Find where the given text appears and provide that cell's center as [x, y] coordinate. 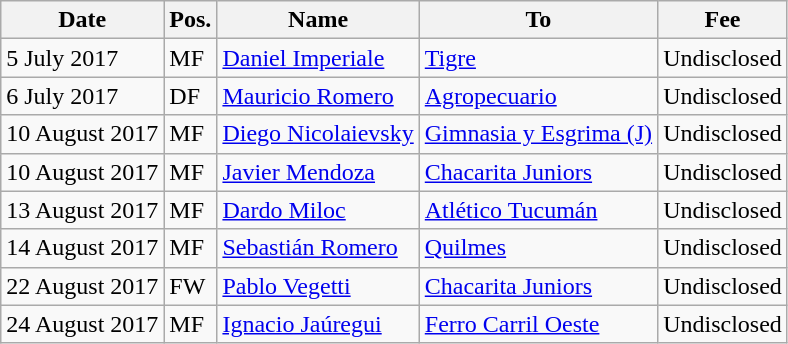
Ignacio Jaúregui [318, 324]
Dardo Miloc [318, 210]
To [538, 20]
6 July 2017 [82, 96]
24 August 2017 [82, 324]
Atlético Tucumán [538, 210]
Quilmes [538, 248]
DF [190, 96]
Agropecuario [538, 96]
Date [82, 20]
Tigre [538, 58]
Pos. [190, 20]
Name [318, 20]
Fee [723, 20]
13 August 2017 [82, 210]
Pablo Vegetti [318, 286]
Daniel Imperiale [318, 58]
5 July 2017 [82, 58]
Ferro Carril Oeste [538, 324]
22 August 2017 [82, 286]
FW [190, 286]
Gimnasia y Esgrima (J) [538, 134]
Javier Mendoza [318, 172]
Diego Nicolaievsky [318, 134]
Sebastián Romero [318, 248]
Mauricio Romero [318, 96]
14 August 2017 [82, 248]
